Scan for the cell matching the given text and deliver its (x, y) coordinate at center. 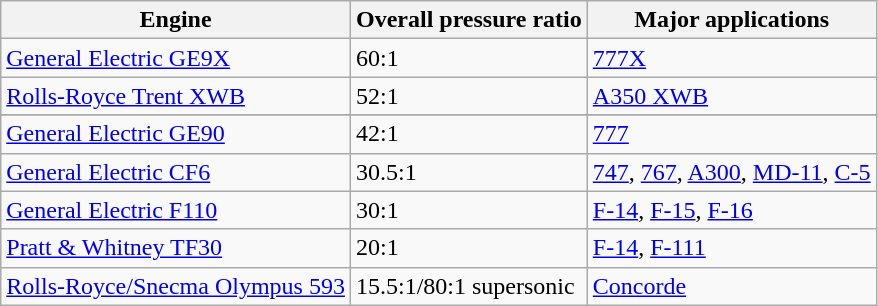
30:1 (468, 210)
General Electric GE90 (176, 134)
Rolls-Royce Trent XWB (176, 96)
747, 767, A300, MD-11, C-5 (732, 172)
Overall pressure ratio (468, 20)
Engine (176, 20)
42:1 (468, 134)
777X (732, 58)
F-14, F-111 (732, 248)
A350 XWB (732, 96)
Concorde (732, 286)
30.5:1 (468, 172)
52:1 (468, 96)
General Electric CF6 (176, 172)
777 (732, 134)
Rolls-Royce/Snecma Olympus 593 (176, 286)
15.5:1/80:1 supersonic (468, 286)
20:1 (468, 248)
General Electric GE9X (176, 58)
Pratt & Whitney TF30 (176, 248)
Major applications (732, 20)
60:1 (468, 58)
General Electric F110 (176, 210)
F-14, F-15, F-16 (732, 210)
